Output the (X, Y) coordinate of the center of the cell containing the given text.  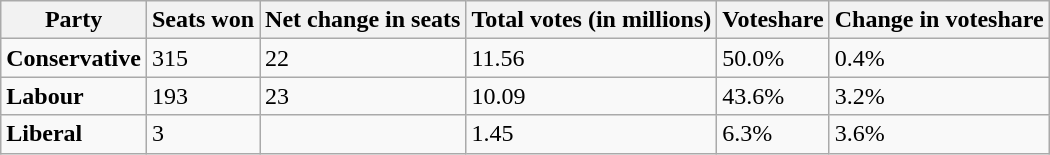
3 (202, 134)
3.6% (939, 134)
Conservative (74, 58)
1.45 (592, 134)
43.6% (773, 96)
Change in voteshare (939, 20)
Total votes (in millions) (592, 20)
50.0% (773, 58)
193 (202, 96)
Net change in seats (363, 20)
3.2% (939, 96)
Seats won (202, 20)
10.09 (592, 96)
Liberal (74, 134)
0.4% (939, 58)
315 (202, 58)
11.56 (592, 58)
Voteshare (773, 20)
6.3% (773, 134)
22 (363, 58)
Party (74, 20)
Labour (74, 96)
23 (363, 96)
